Find where the given text appears and provide that cell's center as [X, Y] coordinate. 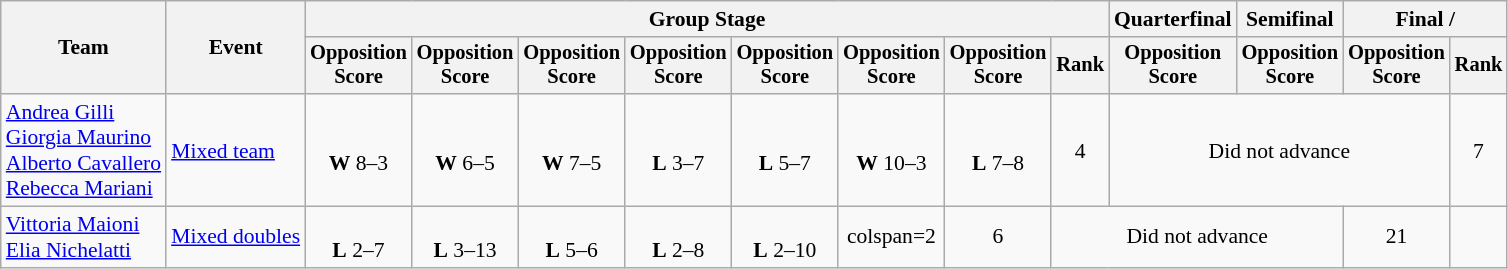
L 5–7 [786, 150]
Andrea GilliGiorgia MaurinoAlberto CavalleroRebecca Mariani [84, 150]
4 [1080, 150]
L 3–7 [678, 150]
L 5–6 [572, 238]
Semifinal [1290, 19]
colspan=2 [892, 238]
6 [998, 238]
W 10–3 [892, 150]
Mixed team [236, 150]
Vittoria MaioniElia Nichelatti [84, 238]
Final / [1425, 19]
L 3–13 [466, 238]
W 6–5 [466, 150]
W 8–3 [358, 150]
21 [1396, 238]
L 7–8 [998, 150]
Mixed doubles [236, 238]
L 2–7 [358, 238]
Team [84, 48]
L 2–10 [786, 238]
Group Stage [707, 19]
W 7–5 [572, 150]
L 2–8 [678, 238]
7 [1479, 150]
Quarterfinal [1173, 19]
Event [236, 48]
